Output the [x, y] coordinate of the center of the cell containing the given text.  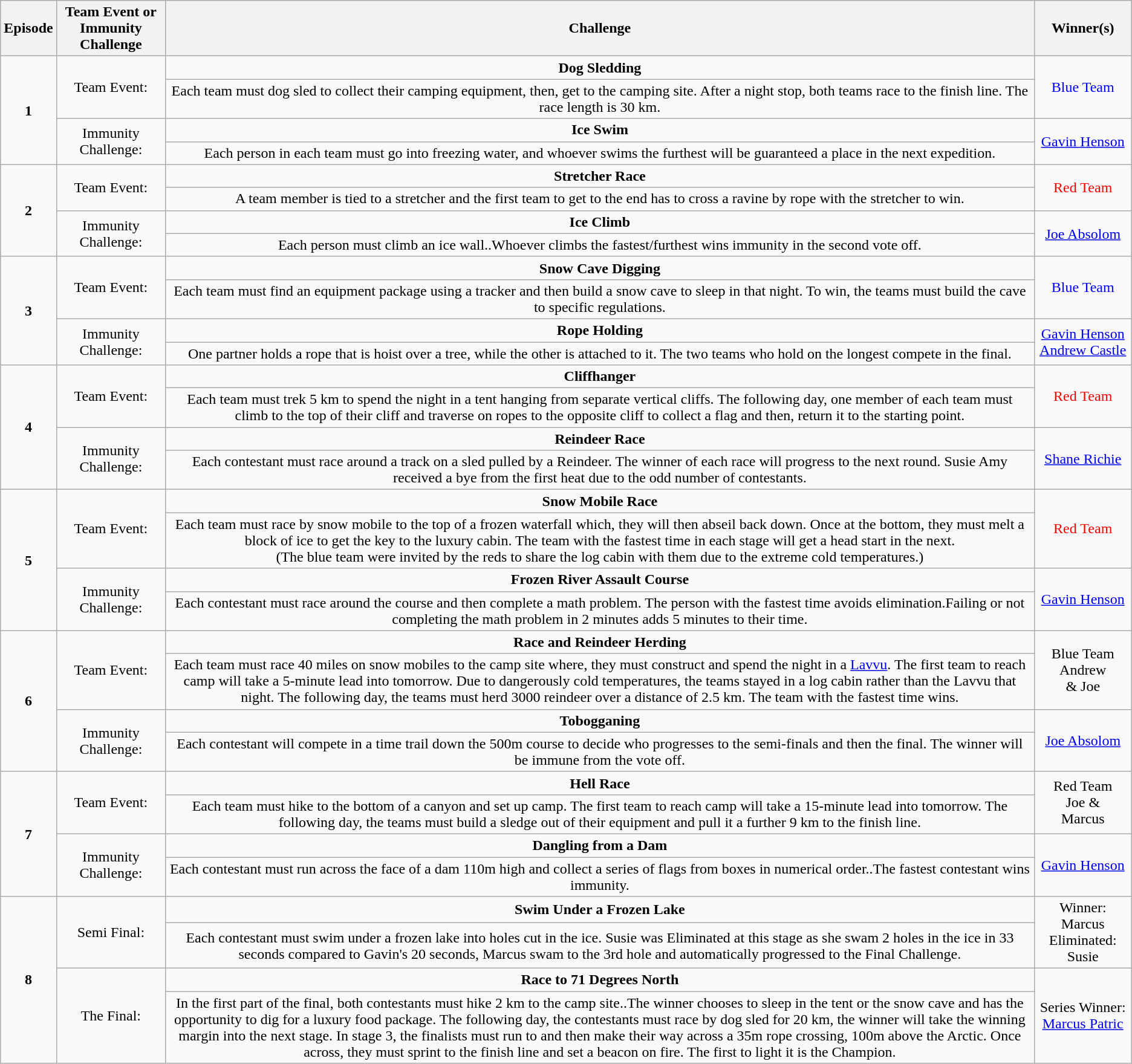
Ice Climb [600, 222]
Challenge [600, 28]
Red TeamJoe &Marcus [1082, 803]
Semi Final: [111, 932]
8 [28, 980]
5 [28, 560]
A team member is tied to a stretcher and the first team to get to the end has to cross a ravine by rope with the stretcher to win. [600, 199]
4 [28, 427]
Winner:MarcusEliminated:Susie [1082, 932]
6 [28, 701]
Race and Reindeer Herding [600, 642]
Team Event or Immunity Challenge [111, 28]
Blue TeamAndrew& Joe [1082, 670]
Cliffhanger [600, 377]
Tobogganing [600, 721]
Hell Race [600, 783]
2 [28, 210]
Series Winner:Marcus Patric [1082, 1016]
Swim Under a Frozen Lake [600, 910]
Rope Holding [600, 330]
Dangling from a Dam [600, 845]
Dog Sledding [600, 68]
Race to 71 Degrees North [600, 980]
Snow Mobile Race [600, 501]
Snow Cave Digging [600, 268]
Reindeer Race [600, 439]
7 [28, 834]
Episode [28, 28]
One partner holds a rope that is hoist over a tree, while the other is attached to it. The two teams who hold on the longest compete in the final. [600, 354]
Stretcher Race [600, 176]
Gavin HensonAndrew Castle [1082, 342]
Each person in each team must go into freezing water, and whoever swims the furthest will be guaranteed a place in the next expedition. [600, 153]
Winner(s) [1082, 28]
1 [28, 110]
Frozen River Assault Course [600, 580]
Ice Swim [600, 130]
The Final: [111, 1016]
Each person must climb an ice wall..Whoever climbs the fastest/furthest wins immunity in the second vote off. [600, 245]
Shane Richie [1082, 458]
3 [28, 311]
